Return the [X, Y] coordinate for the center point of the cell that contains the specified text.  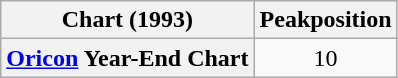
10 [326, 58]
Peakposition [326, 20]
Chart (1993) [128, 20]
Oricon Year-End Chart [128, 58]
